Identify which cell holds the provided text, then report its (x, y) central coordinate. 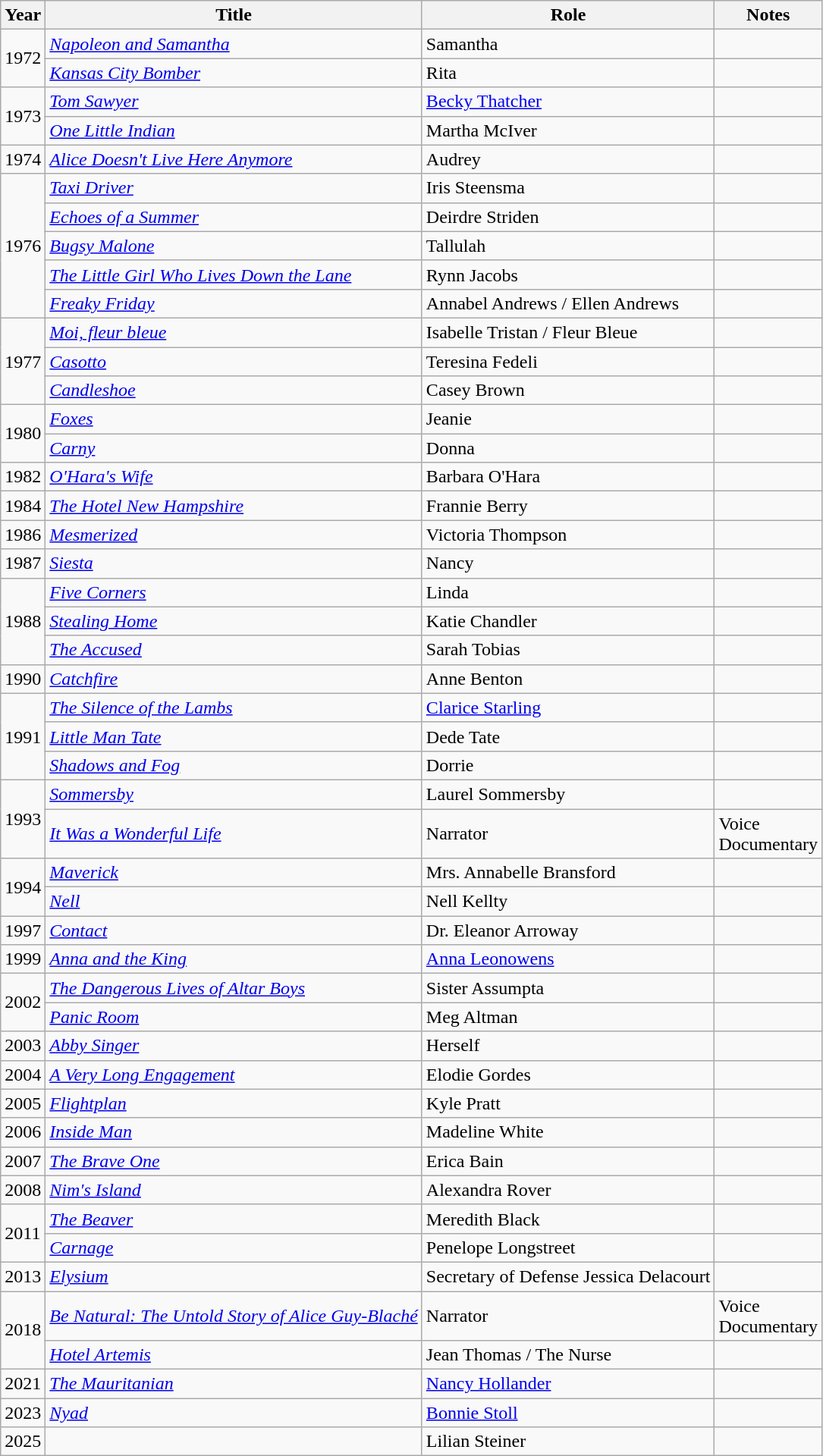
Little Man Tate (234, 736)
Title (234, 15)
1974 (23, 159)
Donna (568, 448)
1977 (23, 361)
Clarice Starling (568, 708)
Bugsy Malone (234, 246)
Anna and the King (234, 959)
1973 (23, 116)
2004 (23, 1075)
Secretary of Defense Jessica Delacourt (568, 1276)
Meredith Black (568, 1219)
2013 (23, 1276)
2021 (23, 1384)
Flightplan (234, 1103)
Frannie Berry (568, 506)
Sister Assumpta (568, 988)
Five Corners (234, 592)
1976 (23, 246)
The Dangerous Lives of Altar Boys (234, 988)
1999 (23, 959)
Anna Leonowens (568, 959)
Year (23, 15)
Iris Steensma (568, 188)
Mesmerized (234, 535)
Kansas City Bomber (234, 73)
Nyad (234, 1413)
2025 (23, 1442)
1991 (23, 736)
Dr. Eleanor Arroway (568, 930)
Erica Bain (568, 1161)
Kyle Pratt (568, 1103)
The Beaver (234, 1219)
Tallulah (568, 246)
Taxi Driver (234, 188)
Alice Doesn't Live Here Anymore (234, 159)
1997 (23, 930)
2002 (23, 1003)
The Mauritanian (234, 1384)
1986 (23, 535)
It Was a Wonderful Life (234, 833)
Nancy Hollander (568, 1384)
1982 (23, 477)
1987 (23, 563)
1980 (23, 434)
Dede Tate (568, 736)
Bonnie Stoll (568, 1413)
Nell (234, 902)
Samantha (568, 44)
Deirdre Striden (568, 217)
Mrs. Annabelle Bransford (568, 873)
Napoleon and Samantha (234, 44)
Alexandra Rover (568, 1190)
2008 (23, 1190)
Isabelle Tristan / Fleur Bleue (568, 332)
Sarah Tobias (568, 650)
2011 (23, 1233)
Catchfire (234, 679)
Dorrie (568, 765)
Siesta (234, 563)
1984 (23, 506)
Jeanie (568, 419)
Katie Chandler (568, 621)
Meg Altman (568, 1017)
1993 (23, 819)
Becky Thatcher (568, 102)
Casotto (234, 362)
Linda (568, 592)
O'Hara's Wife (234, 477)
One Little Indian (234, 130)
Penelope Longstreet (568, 1247)
2018 (23, 1330)
Anne Benton (568, 679)
Panic Room (234, 1017)
Carny (234, 448)
Teresina Fedeli (568, 362)
1988 (23, 621)
Rita (568, 73)
The Hotel New Hampshire (234, 506)
Madeline White (568, 1132)
Audrey (568, 159)
Victoria Thompson (568, 535)
Laurel Sommersby (568, 794)
Hotel Artemis (234, 1355)
Elodie Gordes (568, 1075)
The Little Girl Who Lives Down the Lane (234, 275)
Abby Singer (234, 1046)
Inside Man (234, 1132)
Martha McIver (568, 130)
1972 (23, 58)
The Accused (234, 650)
Freaky Friday (234, 303)
Nancy (568, 563)
Jean Thomas / The Nurse (568, 1355)
Annabel Andrews / Ellen Andrews (568, 303)
Role (568, 15)
Barbara O'Hara (568, 477)
Casey Brown (568, 391)
Sommersby (234, 794)
2005 (23, 1103)
The Brave One (234, 1161)
Carnage (234, 1247)
Contact (234, 930)
2006 (23, 1132)
The Silence of the Lambs (234, 708)
Rynn Jacobs (568, 275)
2003 (23, 1046)
A Very Long Engagement (234, 1075)
1994 (23, 887)
2023 (23, 1413)
Be Natural: The Untold Story of Alice Guy-Blaché (234, 1315)
Foxes (234, 419)
Nim's Island (234, 1190)
Moi, fleur bleue (234, 332)
1990 (23, 679)
Echoes of a Summer (234, 217)
Notes (768, 15)
Herself (568, 1046)
Shadows and Fog (234, 765)
Lilian Steiner (568, 1442)
Tom Sawyer (234, 102)
Candleshoe (234, 391)
Stealing Home (234, 621)
Maverick (234, 873)
Nell Kellty (568, 902)
Elysium (234, 1276)
2007 (23, 1161)
